Locate the cell with the specified text and output its [x, y] center coordinate. 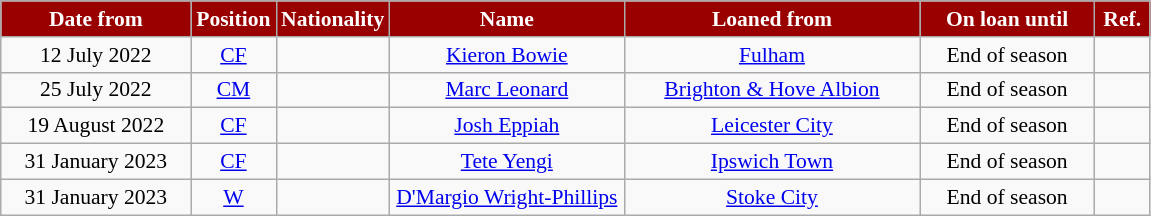
Nationality [332, 19]
Loaned from [772, 19]
Name [506, 19]
Tete Yengi [506, 162]
Leicester City [772, 126]
On loan until [1008, 19]
CM [234, 90]
12 July 2022 [96, 55]
Ipswich Town [772, 162]
Fulham [772, 55]
Marc Leonard [506, 90]
Date from [96, 19]
Brighton & Hove Albion [772, 90]
25 July 2022 [96, 90]
D'Margio Wright-Phillips [506, 197]
Josh Eppiah [506, 126]
Ref. [1122, 19]
W [234, 197]
Kieron Bowie [506, 55]
Position [234, 19]
19 August 2022 [96, 126]
Stoke City [772, 197]
